Return (x, y) of the center of cell containing provided text 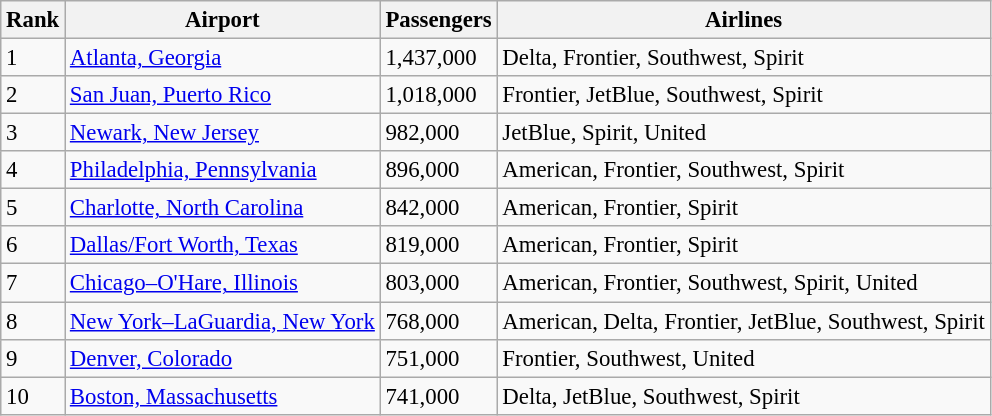
Frontier, Southwest, United (744, 358)
1 (33, 58)
8 (33, 321)
Newark, New Jersey (223, 133)
1,437,000 (438, 58)
3 (33, 133)
Delta, Frontier, Southwest, Spirit (744, 58)
JetBlue, Spirit, United (744, 133)
741,000 (438, 396)
768,000 (438, 321)
842,000 (438, 208)
803,000 (438, 283)
Philadelphia, Pennsylvania (223, 170)
6 (33, 245)
Atlanta, Georgia (223, 58)
9 (33, 358)
7 (33, 283)
982,000 (438, 133)
4 (33, 170)
Delta, JetBlue, Southwest, Spirit (744, 396)
5 (33, 208)
Frontier, JetBlue, Southwest, Spirit (744, 95)
Dallas/Fort Worth, Texas (223, 245)
Passengers (438, 20)
San Juan, Puerto Rico (223, 95)
Charlotte, North Carolina (223, 208)
New York–LaGuardia, New York (223, 321)
American, Frontier, Southwest, Spirit (744, 170)
Boston, Massachusetts (223, 396)
Chicago–O'Hare, Illinois (223, 283)
819,000 (438, 245)
2 (33, 95)
751,000 (438, 358)
American, Frontier, Southwest, Spirit, United (744, 283)
Denver, Colorado (223, 358)
Rank (33, 20)
10 (33, 396)
American, Delta, Frontier, JetBlue, Southwest, Spirit (744, 321)
896,000 (438, 170)
Airlines (744, 20)
1,018,000 (438, 95)
Airport (223, 20)
